For the text-containing cell, return its midpoint in (X, Y) coordinate format. 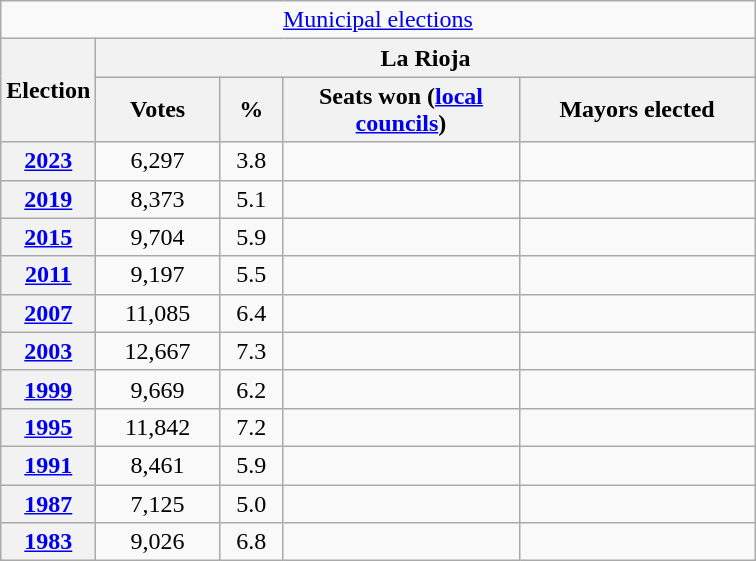
7,125 (158, 503)
11,085 (158, 313)
Mayors elected (637, 110)
2011 (48, 275)
Election (48, 90)
Votes (158, 110)
La Rioja (426, 58)
7.3 (251, 351)
1987 (48, 503)
9,026 (158, 542)
Municipal elections (378, 20)
5.5 (251, 275)
9,669 (158, 389)
12,667 (158, 351)
2019 (48, 199)
9,704 (158, 237)
6.8 (251, 542)
6.2 (251, 389)
1999 (48, 389)
8,461 (158, 465)
1995 (48, 427)
2023 (48, 161)
8,373 (158, 199)
11,842 (158, 427)
3.8 (251, 161)
7.2 (251, 427)
% (251, 110)
1991 (48, 465)
6.4 (251, 313)
6,297 (158, 161)
2003 (48, 351)
5.0 (251, 503)
9,197 (158, 275)
Seats won (local councils) (401, 110)
2007 (48, 313)
5.1 (251, 199)
1983 (48, 542)
2015 (48, 237)
